Output the (x, y) coordinate of the center of the cell containing the given text.  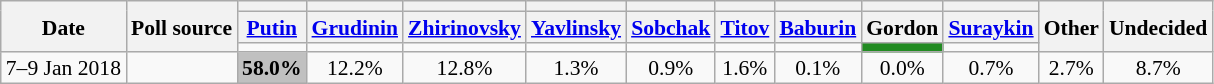
Titov (744, 26)
Other (1072, 26)
Putin (272, 26)
Yavlinsky (576, 26)
Sobchak (670, 26)
0.1% (818, 68)
0.9% (670, 68)
8.7% (1158, 68)
Poll source (182, 26)
7–9 Jan 2018 (64, 68)
12.8% (464, 68)
Undecided (1158, 26)
0.0% (902, 68)
Grudinin (356, 26)
1.6% (744, 68)
12.2% (356, 68)
Zhirinovsky (464, 26)
Gordon (902, 26)
Baburin (818, 26)
0.7% (990, 68)
Suraykin (990, 26)
1.3% (576, 68)
2.7% (1072, 68)
Date (64, 26)
58.0% (272, 68)
